Determine the [x, y] coordinate at the center of the cell enclosing the given text.  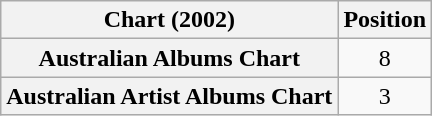
Australian Artist Albums Chart [170, 96]
3 [385, 96]
Position [385, 20]
8 [385, 58]
Australian Albums Chart [170, 58]
Chart (2002) [170, 20]
